Identify which cell holds the provided text, then report its (X, Y) central coordinate. 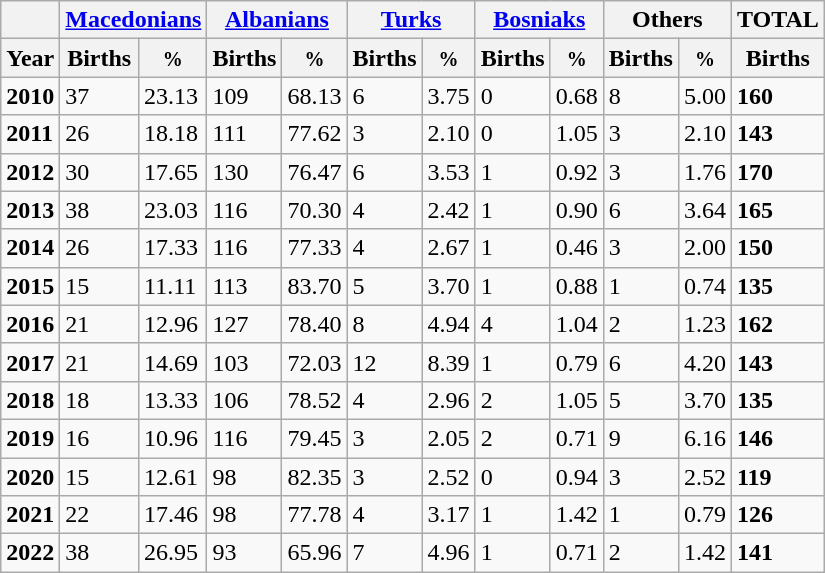
17.65 (173, 172)
119 (778, 477)
3.64 (704, 210)
30 (100, 172)
70.30 (314, 210)
130 (244, 172)
18 (100, 400)
1.76 (704, 172)
78.52 (314, 400)
Year (30, 58)
65.96 (314, 553)
68.13 (314, 96)
Macedonians (134, 20)
2022 (30, 553)
16 (100, 438)
6.16 (704, 438)
TOTAL (778, 20)
126 (778, 515)
2.05 (448, 438)
113 (244, 286)
23.03 (173, 210)
0.46 (576, 248)
0.74 (704, 286)
11.11 (173, 286)
2018 (30, 400)
2012 (30, 172)
2020 (30, 477)
Turks (411, 20)
4.96 (448, 553)
2014 (30, 248)
0.88 (576, 286)
3.53 (448, 172)
9 (640, 438)
12.96 (173, 324)
78.40 (314, 324)
79.45 (314, 438)
8.39 (448, 362)
10.96 (173, 438)
14.69 (173, 362)
103 (244, 362)
2016 (30, 324)
0.90 (576, 210)
2011 (30, 134)
7 (384, 553)
170 (778, 172)
2.96 (448, 400)
2010 (30, 96)
5.00 (704, 96)
2.42 (448, 210)
Others (667, 20)
162 (778, 324)
146 (778, 438)
77.33 (314, 248)
83.70 (314, 286)
2017 (30, 362)
2013 (30, 210)
165 (778, 210)
93 (244, 553)
0.94 (576, 477)
26.95 (173, 553)
160 (778, 96)
18.18 (173, 134)
1.04 (576, 324)
127 (244, 324)
2019 (30, 438)
Bosniaks (539, 20)
141 (778, 553)
17.46 (173, 515)
4.94 (448, 324)
109 (244, 96)
0.92 (576, 172)
3.17 (448, 515)
2015 (30, 286)
4.20 (704, 362)
3.75 (448, 96)
37 (100, 96)
Albanians (277, 20)
76.47 (314, 172)
13.33 (173, 400)
2021 (30, 515)
77.62 (314, 134)
1.23 (704, 324)
106 (244, 400)
2.00 (704, 248)
82.35 (314, 477)
22 (100, 515)
12 (384, 362)
17.33 (173, 248)
12.61 (173, 477)
72.03 (314, 362)
2.67 (448, 248)
111 (244, 134)
150 (778, 248)
77.78 (314, 515)
0.68 (576, 96)
23.13 (173, 96)
